Search for the cell housing the specified text and yield its [x, y] center coordinate. 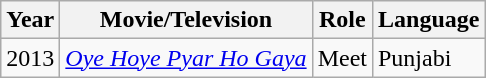
Role [342, 20]
Language [428, 20]
Year [30, 20]
Oye Hoye Pyar Ho Gaya [186, 58]
2013 [30, 58]
Movie/Television [186, 20]
Punjabi [428, 58]
Meet [342, 58]
